Output the (x, y) coordinate of the center of the cell containing the given text.  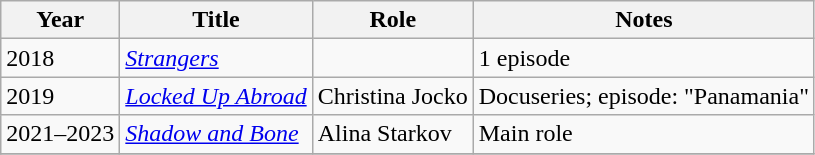
Notes (644, 20)
Main role (644, 134)
Christina Jocko (392, 96)
Role (392, 20)
Alina Starkov (392, 134)
Strangers (216, 58)
1 episode (644, 58)
Title (216, 20)
Year (60, 20)
2018 (60, 58)
2021–2023 (60, 134)
Docuseries; episode: "Panamania" (644, 96)
2019 (60, 96)
Shadow and Bone (216, 134)
Locked Up Abroad (216, 96)
